Scan for the cell matching the given text and deliver its [X, Y] coordinate at center. 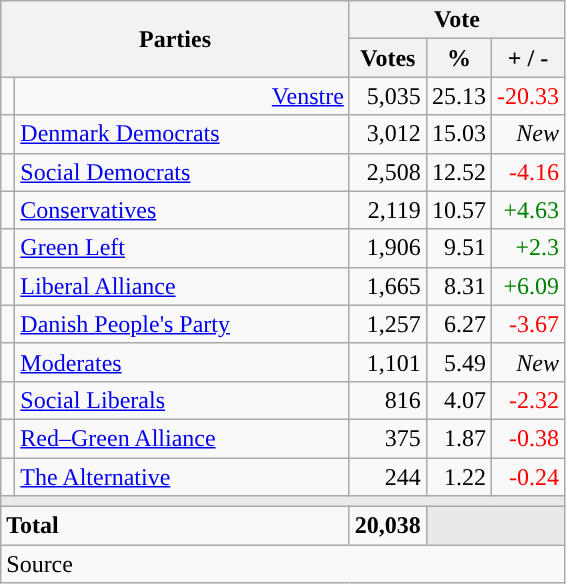
1,665 [388, 286]
2,508 [388, 172]
20,038 [388, 526]
Votes [388, 58]
1,257 [388, 324]
5,035 [388, 96]
% [458, 58]
2,119 [388, 210]
6.27 [458, 324]
-2.32 [528, 400]
244 [388, 477]
4.07 [458, 400]
12.52 [458, 172]
Conservatives [182, 210]
Parties [176, 39]
1.22 [458, 477]
Source [283, 564]
+6.09 [528, 286]
+4.63 [528, 210]
5.49 [458, 362]
Denmark Democrats [182, 134]
Moderates [182, 362]
-0.38 [528, 438]
15.03 [458, 134]
1,906 [388, 248]
+ / - [528, 58]
-3.67 [528, 324]
Total [176, 526]
375 [388, 438]
Social Democrats [182, 172]
1.87 [458, 438]
816 [388, 400]
The Alternative [182, 477]
10.57 [458, 210]
Liberal Alliance [182, 286]
8.31 [458, 286]
Green Left [182, 248]
-20.33 [528, 96]
3,012 [388, 134]
Vote [456, 20]
-0.24 [528, 477]
Danish People's Party [182, 324]
9.51 [458, 248]
Social Liberals [182, 400]
+2.3 [528, 248]
1,101 [388, 362]
25.13 [458, 96]
-4.16 [528, 172]
Venstre [182, 96]
Red–Green Alliance [182, 438]
